Locate the cell with the specified text and output its [X, Y] center coordinate. 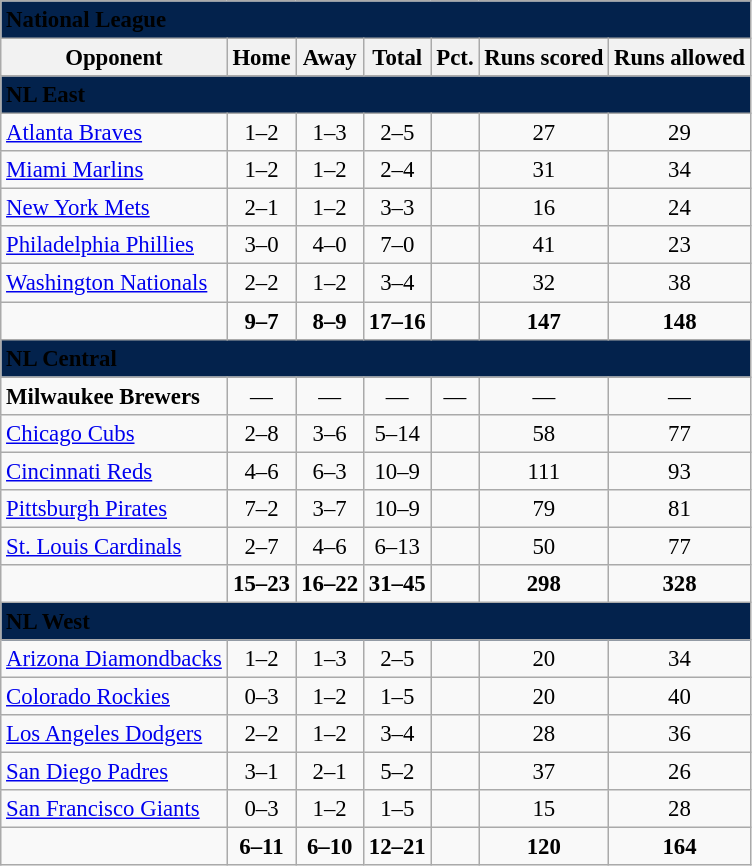
2–8 [262, 433]
Arizona Diamondbacks [114, 659]
120 [544, 847]
Home [262, 58]
Chicago Cubs [114, 433]
26 [680, 772]
5–14 [397, 433]
31 [544, 170]
36 [680, 734]
New York Mets [114, 208]
38 [680, 283]
Runs allowed [680, 58]
3–3 [397, 208]
58 [544, 433]
7–2 [262, 509]
Runs scored [544, 58]
Colorado Rockies [114, 697]
32 [544, 283]
Total [397, 58]
5–2 [397, 772]
79 [544, 509]
298 [544, 584]
37 [544, 772]
2–4 [397, 170]
147 [544, 321]
23 [680, 245]
6–3 [330, 471]
National League [376, 20]
Miami Marlins [114, 170]
Washington Nationals [114, 283]
St. Louis Cardinals [114, 546]
4–0 [330, 245]
Opponent [114, 58]
50 [544, 546]
6–11 [262, 847]
NL West [376, 621]
164 [680, 847]
328 [680, 584]
3–1 [262, 772]
17–16 [397, 321]
16 [544, 208]
3–6 [330, 433]
NL Central [376, 358]
Pct. [455, 58]
8–9 [330, 321]
Away [330, 58]
15–23 [262, 584]
Los Angeles Dodgers [114, 734]
111 [544, 471]
148 [680, 321]
41 [544, 245]
81 [680, 509]
2–7 [262, 546]
Pittsburgh Pirates [114, 509]
3–0 [262, 245]
9–7 [262, 321]
San Francisco Giants [114, 809]
Philadelphia Phillies [114, 245]
3–7 [330, 509]
Atlanta Braves [114, 133]
NL East [376, 95]
24 [680, 208]
31–45 [397, 584]
12–21 [397, 847]
93 [680, 471]
15 [544, 809]
6–13 [397, 546]
6–10 [330, 847]
40 [680, 697]
San Diego Padres [114, 772]
16–22 [330, 584]
Milwaukee Brewers [114, 396]
29 [680, 133]
27 [544, 133]
7–0 [397, 245]
Cincinnati Reds [114, 471]
